Identify which cell holds the provided text, then report its [x, y] central coordinate. 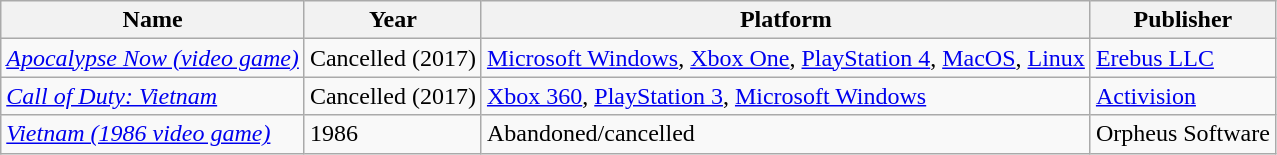
Vietnam (1986 video game) [153, 134]
Microsoft Windows, Xbox One, PlayStation 4, MacOS, Linux [786, 58]
Activision [1182, 96]
Platform [786, 20]
Publisher [1182, 20]
Abandoned/cancelled [786, 134]
Erebus LLC [1182, 58]
Xbox 360, PlayStation 3, Microsoft Windows [786, 96]
Orpheus Software [1182, 134]
1986 [392, 134]
Call of Duty: Vietnam [153, 96]
Name [153, 20]
Year [392, 20]
Apocalypse Now (video game) [153, 58]
